For the text-containing cell, return its midpoint in [x, y] coordinate format. 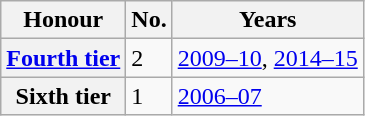
2009–10, 2014–15 [268, 58]
2006–07 [268, 96]
Fourth tier [64, 58]
1 [149, 96]
No. [149, 20]
Honour [64, 20]
Years [268, 20]
2 [149, 58]
Sixth tier [64, 96]
